Provide the [x, y] coordinate of the cell's center where the given text is located.  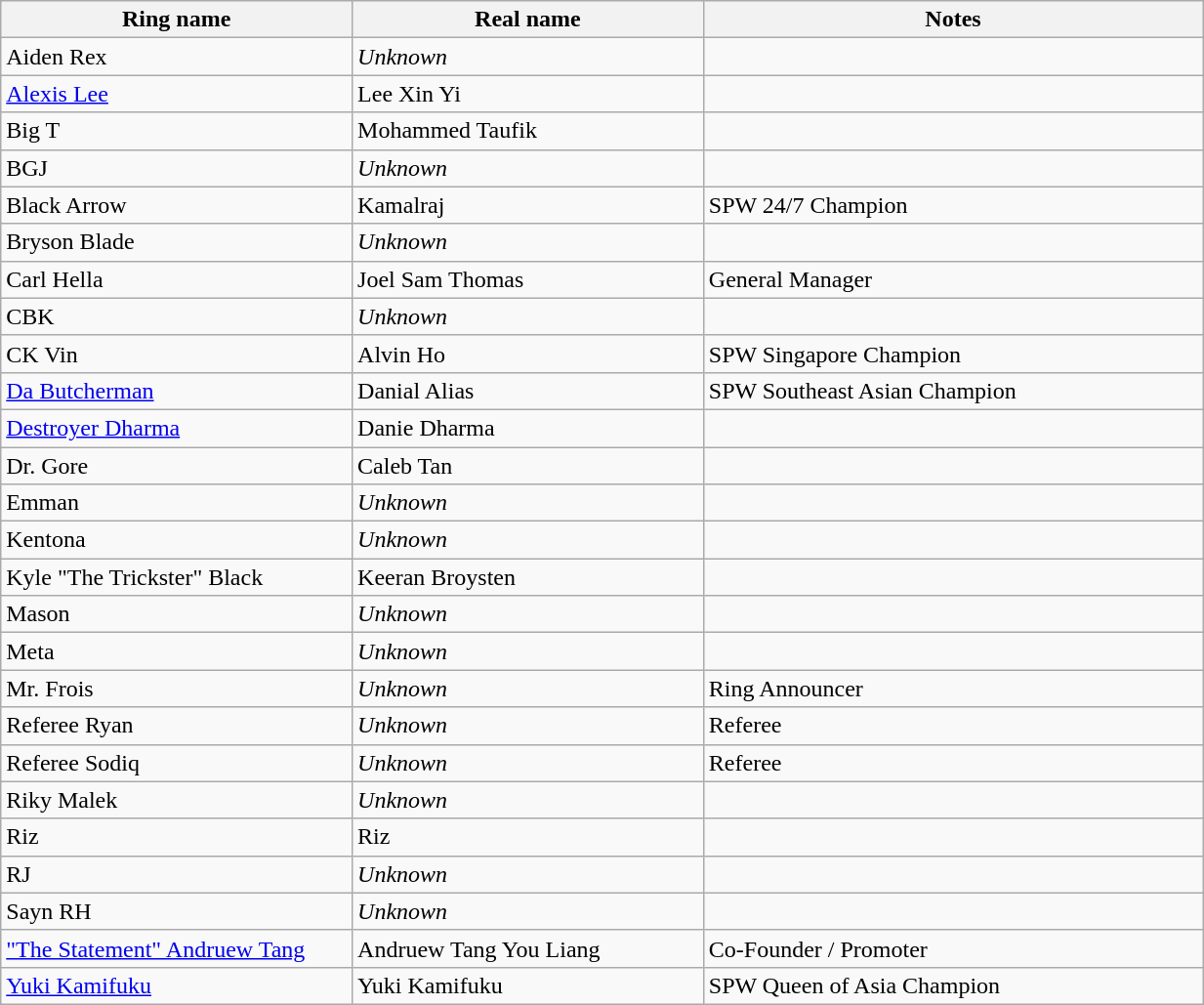
Dr. Gore [177, 466]
"The Statement" Andruew Tang [177, 948]
Andruew Tang You Liang [528, 948]
Da Butcherman [177, 391]
SPW 24/7 Champion [953, 205]
Keeran Broysten [528, 577]
Big T [177, 131]
Lee Xin Yi [528, 94]
CBK [177, 316]
General Manager [953, 279]
Kyle "The Trickster" Black [177, 577]
CK Vin [177, 354]
Bryson Blade [177, 242]
SPW Southeast Asian Champion [953, 391]
Co-Founder / Promoter [953, 948]
Emman [177, 503]
BGJ [177, 168]
Alexis Lee [177, 94]
Mohammed Taufik [528, 131]
Ring name [177, 20]
Joel Sam Thomas [528, 279]
Mason [177, 614]
Ring Announcer [953, 689]
Black Arrow [177, 205]
Danie Dharma [528, 428]
Alvin Ho [528, 354]
RJ [177, 874]
Kamalraj [528, 205]
Notes [953, 20]
Meta [177, 651]
Carl Hella [177, 279]
Destroyer Dharma [177, 428]
SPW Queen of Asia Champion [953, 985]
Caleb Tan [528, 466]
Referee Sodiq [177, 763]
Kentona [177, 540]
Danial Alias [528, 391]
Riky Malek [177, 800]
Real name [528, 20]
Referee Ryan [177, 726]
Aiden Rex [177, 57]
Mr. Frois [177, 689]
SPW Singapore Champion [953, 354]
Sayn RH [177, 911]
